Locate the cell with the specified text and output its (x, y) center coordinate. 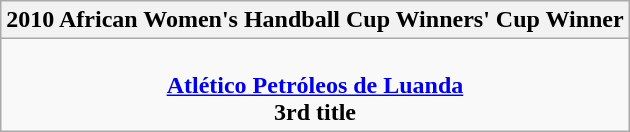
Atlético Petróleos de Luanda3rd title (315, 85)
2010 African Women's Handball Cup Winners' Cup Winner (315, 20)
